For the text-containing cell, return its midpoint in [x, y] coordinate format. 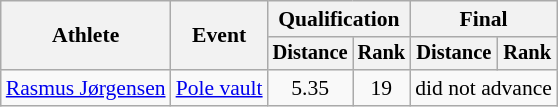
Rasmus Jørgensen [86, 88]
Event [220, 36]
19 [382, 88]
Pole vault [220, 88]
did not advance [484, 88]
Athlete [86, 36]
5.35 [310, 88]
Qualification [339, 19]
Final [484, 19]
